Detect which cell encompasses the target text, then output its (X, Y) center coordinate. 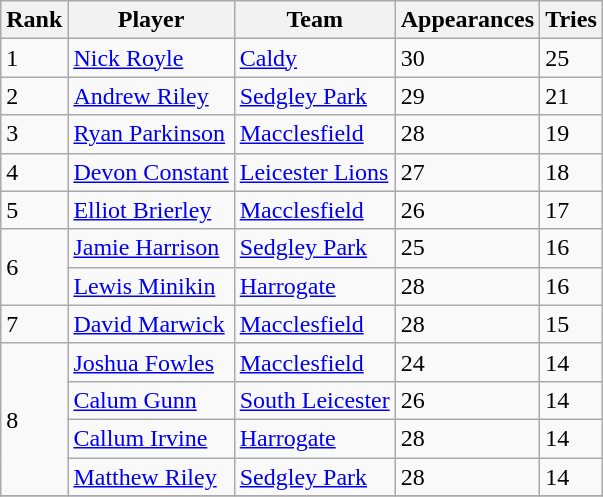
Player (151, 20)
Leicester Lions (314, 172)
5 (34, 210)
24 (467, 362)
18 (572, 172)
Elliot Brierley (151, 210)
Tries (572, 20)
Appearances (467, 20)
15 (572, 324)
7 (34, 324)
21 (572, 96)
1 (34, 58)
South Leicester (314, 400)
29 (467, 96)
Rank (34, 20)
Caldy (314, 58)
Jamie Harrison (151, 248)
2 (34, 96)
Nick Royle (151, 58)
Ryan Parkinson (151, 134)
Callum Irvine (151, 438)
8 (34, 419)
Devon Constant (151, 172)
4 (34, 172)
17 (572, 210)
David Marwick (151, 324)
Calum Gunn (151, 400)
Joshua Fowles (151, 362)
3 (34, 134)
Team (314, 20)
Andrew Riley (151, 96)
Lewis Minikin (151, 286)
6 (34, 267)
30 (467, 58)
Matthew Riley (151, 477)
19 (572, 134)
27 (467, 172)
